Identify which cell holds the provided text, then report its (X, Y) central coordinate. 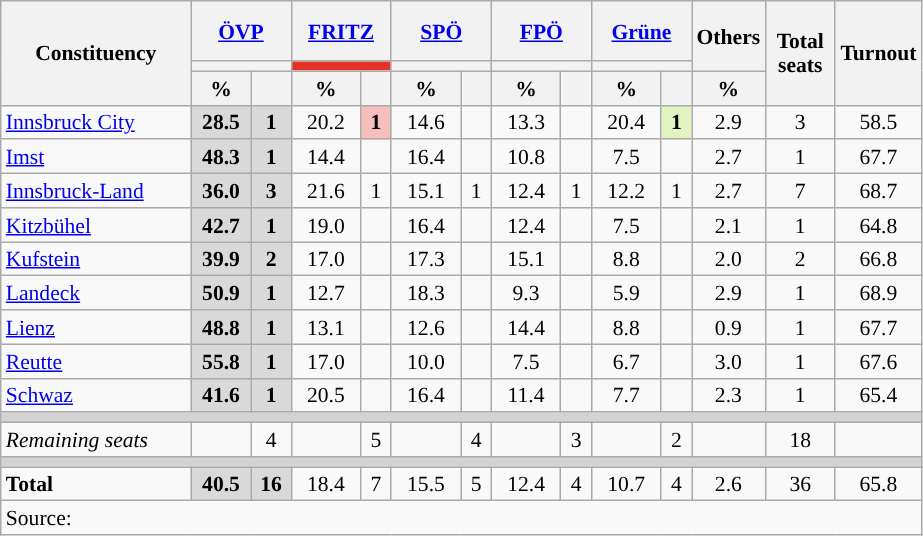
48.8 (221, 327)
Turnout (878, 53)
6.7 (626, 361)
17.3 (426, 259)
10.7 (626, 484)
50.9 (221, 293)
65.4 (878, 395)
Schwaz (96, 395)
Remaining seats (96, 440)
Source: (462, 518)
Total (96, 484)
66.8 (878, 259)
13.1 (326, 327)
Imst (96, 157)
18 (800, 440)
7.7 (626, 395)
20.4 (626, 122)
18.4 (326, 484)
SPÖ (441, 31)
12.2 (626, 191)
12.6 (426, 327)
ÖVP (241, 31)
Kitzbühel (96, 225)
0.9 (729, 327)
21.6 (326, 191)
68.9 (878, 293)
36.0 (221, 191)
19.0 (326, 225)
9.3 (526, 293)
68.7 (878, 191)
48.3 (221, 157)
16 (271, 484)
10.8 (526, 157)
40.5 (221, 484)
18.3 (426, 293)
12.7 (326, 293)
Grüne (641, 31)
41.6 (221, 395)
2.6 (729, 484)
67.6 (878, 361)
Innsbruck-Land (96, 191)
55.8 (221, 361)
Reutte (96, 361)
Innsbruck City (96, 122)
65.8 (878, 484)
13.3 (526, 122)
2.3 (729, 395)
10.0 (426, 361)
36 (800, 484)
2.0 (729, 259)
3.0 (729, 361)
14.6 (426, 122)
64.8 (878, 225)
Landeck (96, 293)
Others (729, 36)
58.5 (878, 122)
20.5 (326, 395)
15.5 (426, 484)
39.9 (221, 259)
2.1 (729, 225)
11.4 (526, 395)
42.7 (221, 225)
Lienz (96, 327)
28.5 (221, 122)
20.2 (326, 122)
Totalseats (800, 53)
FPÖ (541, 31)
5.9 (626, 293)
Kufstein (96, 259)
FRITZ (341, 31)
Constituency (96, 53)
